Locate the cell with the specified text and output its [X, Y] center coordinate. 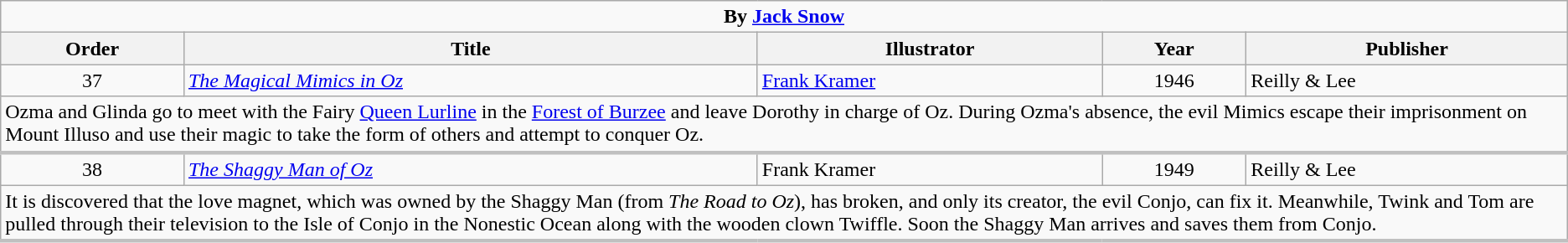
Order [92, 49]
Publisher [1407, 49]
The Shaggy Man of Oz [471, 169]
Year [1174, 49]
37 [92, 80]
The Magical Mimics in Oz [471, 80]
38 [92, 169]
Title [471, 49]
1949 [1174, 169]
Illustrator [930, 49]
By Jack Snow [784, 17]
1946 [1174, 80]
